Capture the cell that displays the provided text and extract its (x, y) central coordinate. 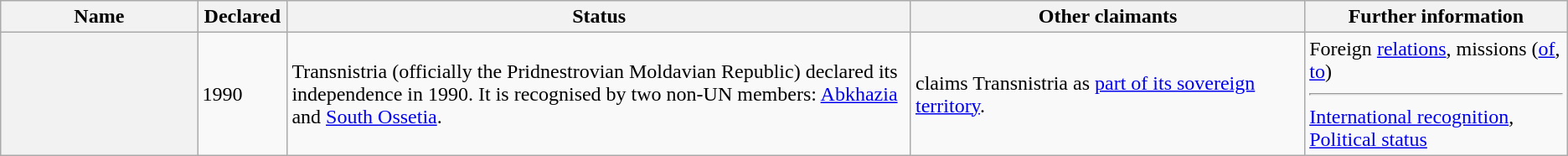
Other claimants (1107, 17)
claims Transnistria as part of its sovereign territory. (1107, 94)
Foreign relations, missions (of, to) International recognition, Political status (1436, 94)
1990 (243, 94)
Further information (1436, 17)
Declared (243, 17)
Name (99, 17)
Status (600, 17)
